Determine the [X, Y] coordinate at the center of the cell enclosing the given text.  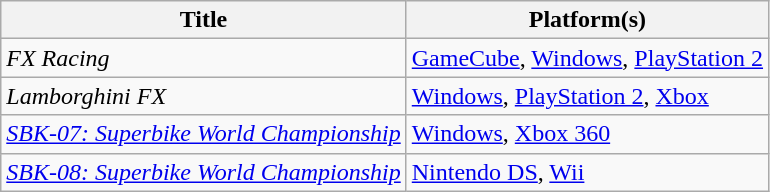
GameCube, Windows, PlayStation 2 [587, 58]
Windows, PlayStation 2, Xbox [587, 96]
FX Racing [204, 58]
Nintendo DS, Wii [587, 172]
Lamborghini FX [204, 96]
SBK-08: Superbike World Championship [204, 172]
Platform(s) [587, 20]
Windows, Xbox 360 [587, 134]
Title [204, 20]
SBK-07: Superbike World Championship [204, 134]
